Capture the cell that displays the provided text and extract its (x, y) central coordinate. 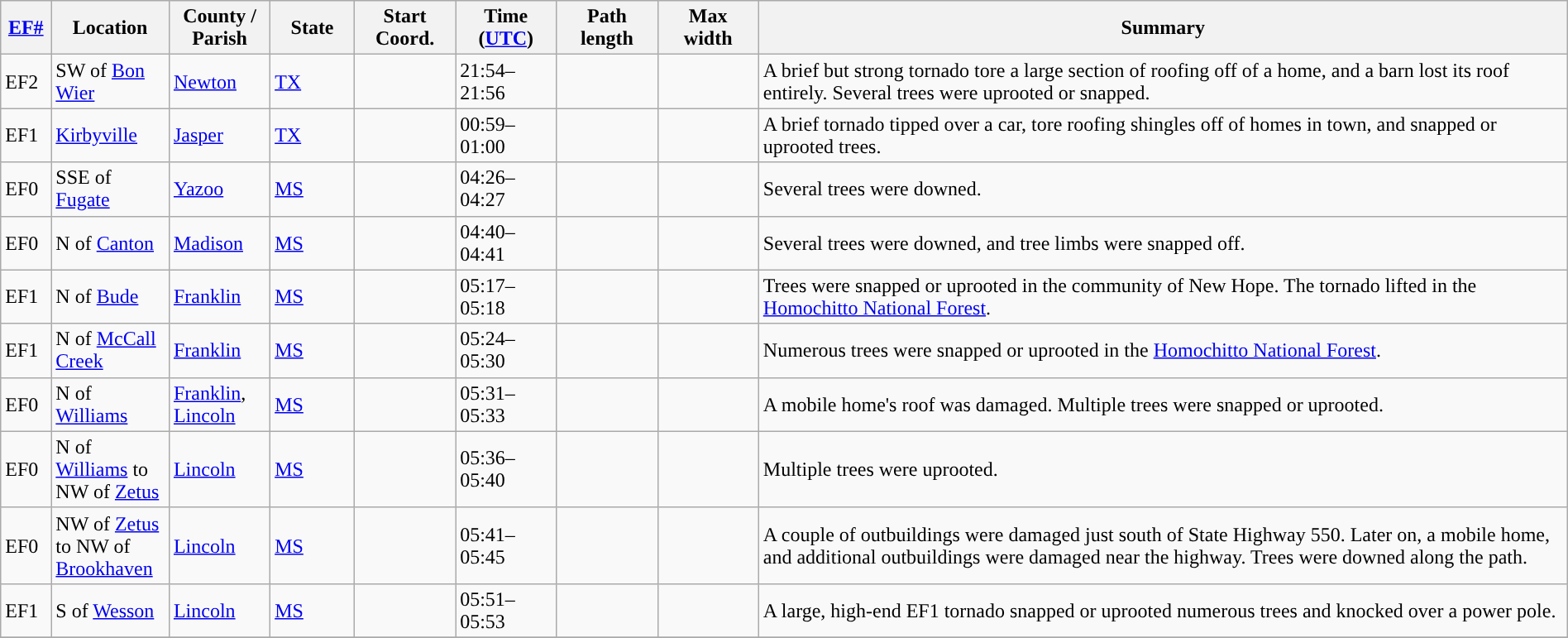
04:40–04:41 (506, 243)
S of Wesson (111, 611)
A brief tornado tipped over a car, tore roofing shingles off of homes in town, and snapped or uprooted trees. (1163, 136)
00:59–01:00 (506, 136)
N of Williams (111, 404)
05:31–05:33 (506, 404)
05:41–05:45 (506, 545)
Trees were snapped or uprooted in the community of New Hope. The tornado lifted in the Homochitto National Forest. (1163, 296)
Time (UTC) (506, 28)
N of McCall Creek (111, 351)
A brief but strong tornado tore a large section of roofing off of a home, and a barn lost its roof entirely. Several trees were uprooted or snapped. (1163, 81)
Summary (1163, 28)
05:36–05:40 (506, 469)
Start Coord. (404, 28)
Multiple trees were uprooted. (1163, 469)
N of Williams to NW of Zetus (111, 469)
N of Bude (111, 296)
05:24–05:30 (506, 351)
State (313, 28)
Several trees were downed, and tree limbs were snapped off. (1163, 243)
05:51–05:53 (506, 611)
Several trees were downed. (1163, 189)
05:17–05:18 (506, 296)
Path length (607, 28)
Madison (219, 243)
A mobile home's roof was damaged. Multiple trees were snapped or uprooted. (1163, 404)
NW of Zetus to NW of Brookhaven (111, 545)
SSE of Fugate (111, 189)
EF# (26, 28)
Newton (219, 81)
Location (111, 28)
Franklin, Lincoln (219, 404)
Max width (708, 28)
County / Parish (219, 28)
EF2 (26, 81)
Kirbyville (111, 136)
SW of Bon Wier (111, 81)
04:26–04:27 (506, 189)
Jasper (219, 136)
N of Canton (111, 243)
21:54–21:56 (506, 81)
Numerous trees were snapped or uprooted in the Homochitto National Forest. (1163, 351)
A large, high-end EF1 tornado snapped or uprooted numerous trees and knocked over a power pole. (1163, 611)
Yazoo (219, 189)
